Output the (X, Y) coordinate of the center of the cell containing the given text.  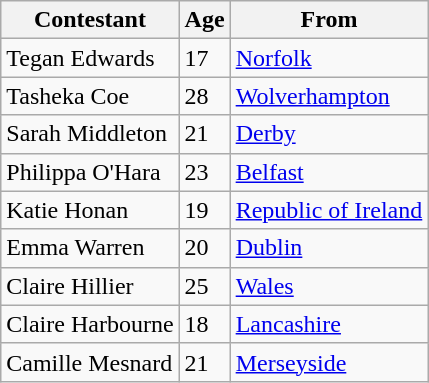
Republic of Ireland (329, 210)
Norfolk (329, 58)
28 (204, 96)
Tasheka Coe (90, 96)
Sarah Middleton (90, 134)
Belfast (329, 172)
From (329, 20)
Katie Honan (90, 210)
Merseyside (329, 362)
17 (204, 58)
Claire Harbourne (90, 324)
Dublin (329, 248)
Derby (329, 134)
Camille Mesnard (90, 362)
Emma Warren (90, 248)
Lancashire (329, 324)
25 (204, 286)
23 (204, 172)
Contestant (90, 20)
Tegan Edwards (90, 58)
Wolverhampton (329, 96)
Claire Hillier (90, 286)
Age (204, 20)
20 (204, 248)
18 (204, 324)
Wales (329, 286)
Philippa O'Hara (90, 172)
19 (204, 210)
